Search for the cell housing the specified text and yield its (x, y) center coordinate. 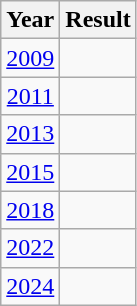
2013 (30, 134)
2022 (30, 248)
Result (98, 20)
2018 (30, 210)
2024 (30, 286)
2011 (30, 96)
2009 (30, 58)
Year (30, 20)
2015 (30, 172)
